Find where the given text appears and provide that cell's center as (X, Y) coordinate. 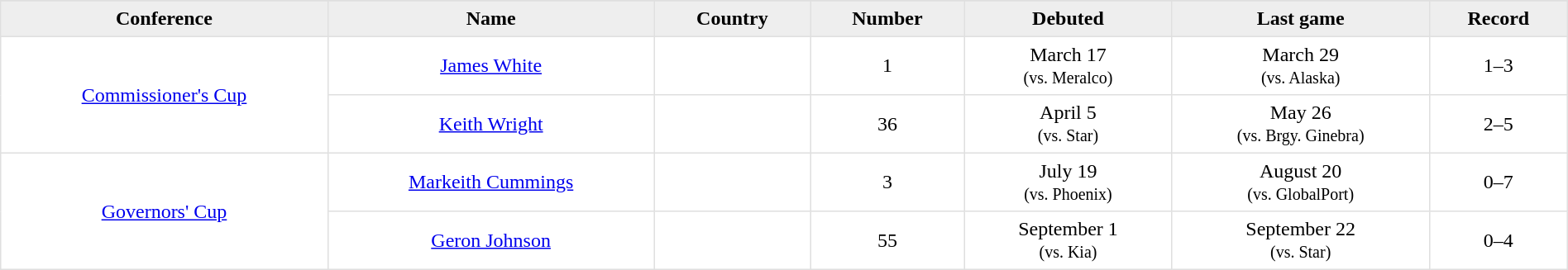
September 22(vs. Star) (1301, 240)
July 19(vs. Phoenix) (1068, 182)
0–7 (1499, 182)
Markeith Cummings (491, 182)
Debuted (1068, 19)
March 29(vs. Alaska) (1301, 65)
Name (491, 19)
September 1(vs. Kia) (1068, 240)
April 5(vs. Star) (1068, 124)
1–3 (1499, 65)
Country (733, 19)
1 (887, 65)
March 17(vs. Meralco) (1068, 65)
James White (491, 65)
Governors' Cup (164, 211)
55 (887, 240)
May 26(vs. Brgy. Ginebra) (1301, 124)
2–5 (1499, 124)
Geron Johnson (491, 240)
Number (887, 19)
0–4 (1499, 240)
Conference (164, 19)
3 (887, 182)
August 20(vs. GlobalPort) (1301, 182)
Last game (1301, 19)
Keith Wright (491, 124)
Commissioner's Cup (164, 94)
36 (887, 124)
Record (1499, 19)
